Locate the cell with the specified text and output its [x, y] center coordinate. 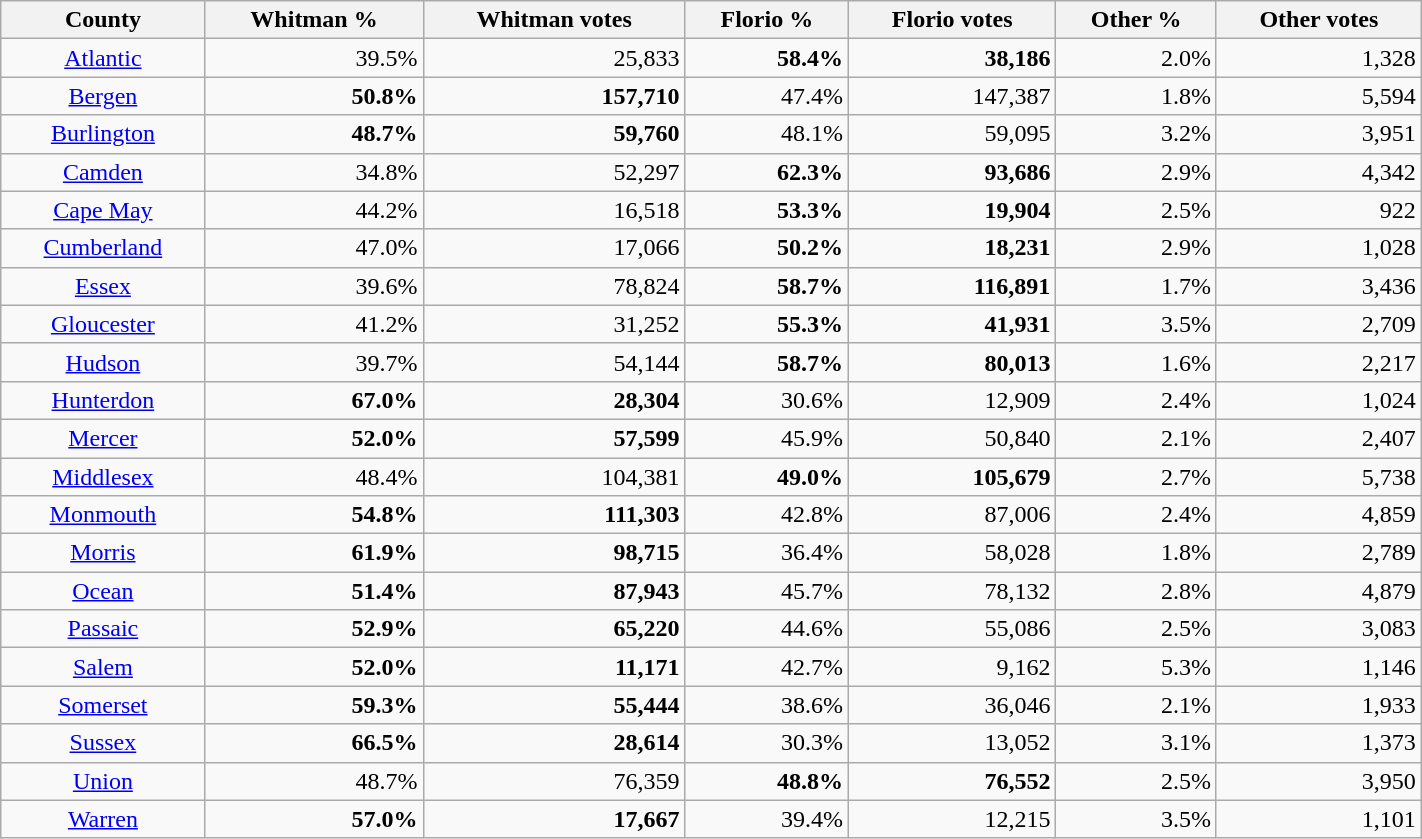
52,297 [554, 172]
3,951 [1318, 134]
42.7% [766, 667]
3,950 [1318, 781]
78,824 [554, 286]
28,614 [554, 743]
12,215 [952, 819]
31,252 [554, 324]
Atlantic [103, 58]
2,709 [1318, 324]
65,220 [554, 629]
3,083 [1318, 629]
12,909 [952, 400]
Florio % [766, 20]
93,686 [952, 172]
1,933 [1318, 705]
80,013 [952, 362]
30.3% [766, 743]
18,231 [952, 248]
39.7% [314, 362]
Florio votes [952, 20]
4,879 [1318, 591]
Other votes [1318, 20]
51.4% [314, 591]
38,186 [952, 58]
13,052 [952, 743]
Salem [103, 667]
1.7% [1136, 286]
3.2% [1136, 134]
38.6% [766, 705]
Whitman votes [554, 20]
41,931 [952, 324]
17,066 [554, 248]
76,359 [554, 781]
98,715 [554, 553]
2,789 [1318, 553]
48.1% [766, 134]
1.6% [1136, 362]
58.4% [766, 58]
Middlesex [103, 477]
55,444 [554, 705]
57.0% [314, 819]
50.8% [314, 96]
58,028 [952, 553]
4,859 [1318, 515]
78,132 [952, 591]
61.9% [314, 553]
16,518 [554, 210]
2.8% [1136, 591]
Bergen [103, 96]
Passaic [103, 629]
1,146 [1318, 667]
57,599 [554, 438]
54.8% [314, 515]
52.9% [314, 629]
66.5% [314, 743]
147,387 [952, 96]
59,095 [952, 134]
17,667 [554, 819]
45.7% [766, 591]
Ocean [103, 591]
2.0% [1136, 58]
28,304 [554, 400]
53.3% [766, 210]
Cape May [103, 210]
Warren [103, 819]
47.4% [766, 96]
48.8% [766, 781]
9,162 [952, 667]
50,840 [952, 438]
34.8% [314, 172]
Sussex [103, 743]
5,738 [1318, 477]
105,679 [952, 477]
Cumberland [103, 248]
157,710 [554, 96]
42.8% [766, 515]
44.2% [314, 210]
3.1% [1136, 743]
1,328 [1318, 58]
47.0% [314, 248]
922 [1318, 210]
1,028 [1318, 248]
36.4% [766, 553]
Burlington [103, 134]
2.7% [1136, 477]
30.6% [766, 400]
59.3% [314, 705]
5.3% [1136, 667]
1,373 [1318, 743]
Essex [103, 286]
19,904 [952, 210]
2,217 [1318, 362]
44.6% [766, 629]
2,407 [1318, 438]
50.2% [766, 248]
39.6% [314, 286]
Union [103, 781]
104,381 [554, 477]
1,101 [1318, 819]
Hudson [103, 362]
49.0% [766, 477]
67.0% [314, 400]
39.5% [314, 58]
55,086 [952, 629]
48.4% [314, 477]
87,943 [554, 591]
55.3% [766, 324]
5,594 [1318, 96]
Hunterdon [103, 400]
54,144 [554, 362]
Other % [1136, 20]
4,342 [1318, 172]
Camden [103, 172]
Gloucester [103, 324]
3,436 [1318, 286]
Somerset [103, 705]
76,552 [952, 781]
11,171 [554, 667]
1,024 [1318, 400]
25,833 [554, 58]
Mercer [103, 438]
County [103, 20]
Monmouth [103, 515]
Morris [103, 553]
Whitman % [314, 20]
36,046 [952, 705]
111,303 [554, 515]
45.9% [766, 438]
41.2% [314, 324]
116,891 [952, 286]
39.4% [766, 819]
59,760 [554, 134]
62.3% [766, 172]
87,006 [952, 515]
